Identify which cell holds the provided text, then report its [X, Y] central coordinate. 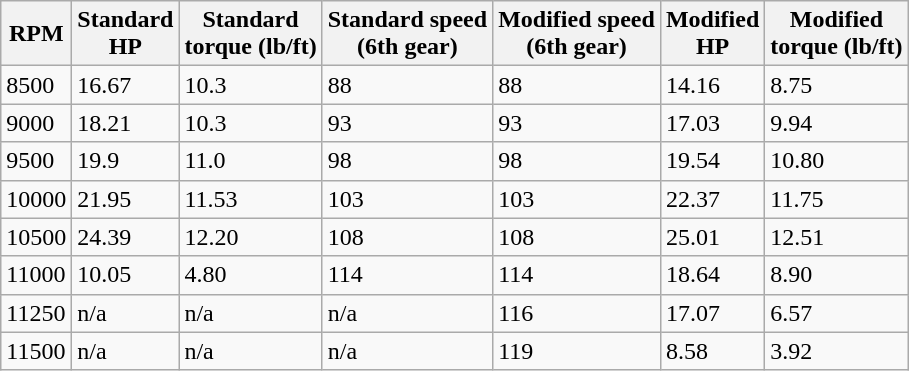
6.57 [836, 313]
8500 [36, 85]
11250 [36, 313]
11500 [36, 351]
24.39 [126, 237]
16.67 [126, 85]
Standardtorque (lb/ft) [250, 34]
12.51 [836, 237]
10000 [36, 199]
Standard speed(6th gear) [407, 34]
StandardHP [126, 34]
10500 [36, 237]
10.80 [836, 161]
21.95 [126, 199]
Modified speed(6th gear) [577, 34]
19.9 [126, 161]
22.37 [712, 199]
10.05 [126, 275]
12.20 [250, 237]
116 [577, 313]
Modifiedtorque (lb/ft) [836, 34]
9.94 [836, 123]
17.03 [712, 123]
18.21 [126, 123]
3.92 [836, 351]
8.58 [712, 351]
14.16 [712, 85]
ModifiedHP [712, 34]
8.90 [836, 275]
19.54 [712, 161]
11.75 [836, 199]
11.0 [250, 161]
119 [577, 351]
11000 [36, 275]
4.80 [250, 275]
9000 [36, 123]
18.64 [712, 275]
11.53 [250, 199]
RPM [36, 34]
25.01 [712, 237]
17.07 [712, 313]
8.75 [836, 85]
9500 [36, 161]
